Return the (X, Y) coordinate for the center point of the cell that contains the specified text.  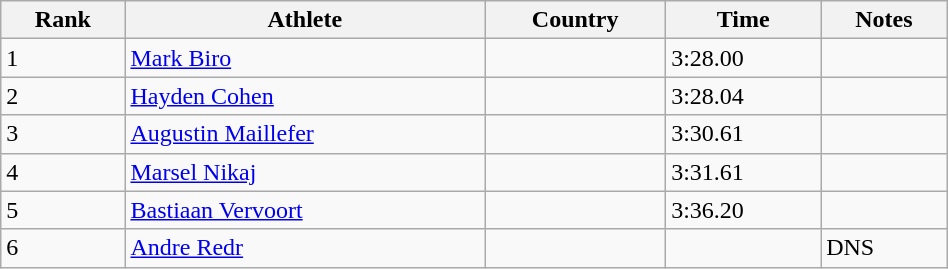
Bastiaan Vervoort (305, 210)
6 (63, 248)
4 (63, 172)
2 (63, 96)
3 (63, 134)
3:30.61 (744, 134)
3:36.20 (744, 210)
Augustin Maillefer (305, 134)
3:28.04 (744, 96)
1 (63, 58)
Rank (63, 20)
Notes (884, 20)
Athlete (305, 20)
3:28.00 (744, 58)
Country (576, 20)
Time (744, 20)
Andre Redr (305, 248)
DNS (884, 248)
Marsel Nikaj (305, 172)
3:31.61 (744, 172)
Mark Biro (305, 58)
Hayden Cohen (305, 96)
5 (63, 210)
